Scan for the cell matching the given text and deliver its [x, y] coordinate at center. 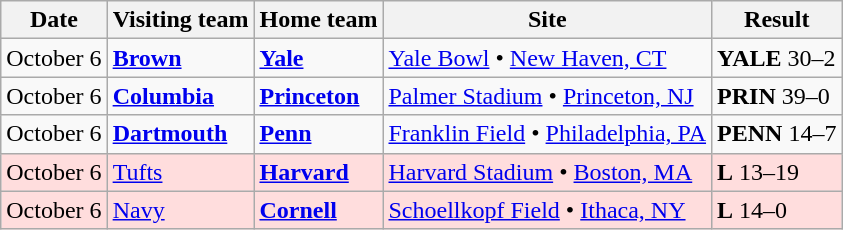
Harvard [318, 172]
Tufts [180, 172]
Navy [180, 210]
Cornell [318, 210]
L 13–19 [777, 172]
Franklin Field • Philadelphia, PA [548, 134]
YALE 30–2 [777, 58]
Home team [318, 20]
L 14–0 [777, 210]
Columbia [180, 96]
Date [54, 20]
Yale Bowl • New Haven, CT [548, 58]
Harvard Stadium • Boston, MA [548, 172]
Princeton [318, 96]
PRIN 39–0 [777, 96]
Visiting team [180, 20]
Palmer Stadium • Princeton, NJ [548, 96]
Yale [318, 58]
Result [777, 20]
Dartmouth [180, 134]
Schoellkopf Field • Ithaca, NY [548, 210]
PENN 14–7 [777, 134]
Site [548, 20]
Penn [318, 134]
Brown [180, 58]
